Provide the (X, Y) coordinate of the cell's center where the given text is located.  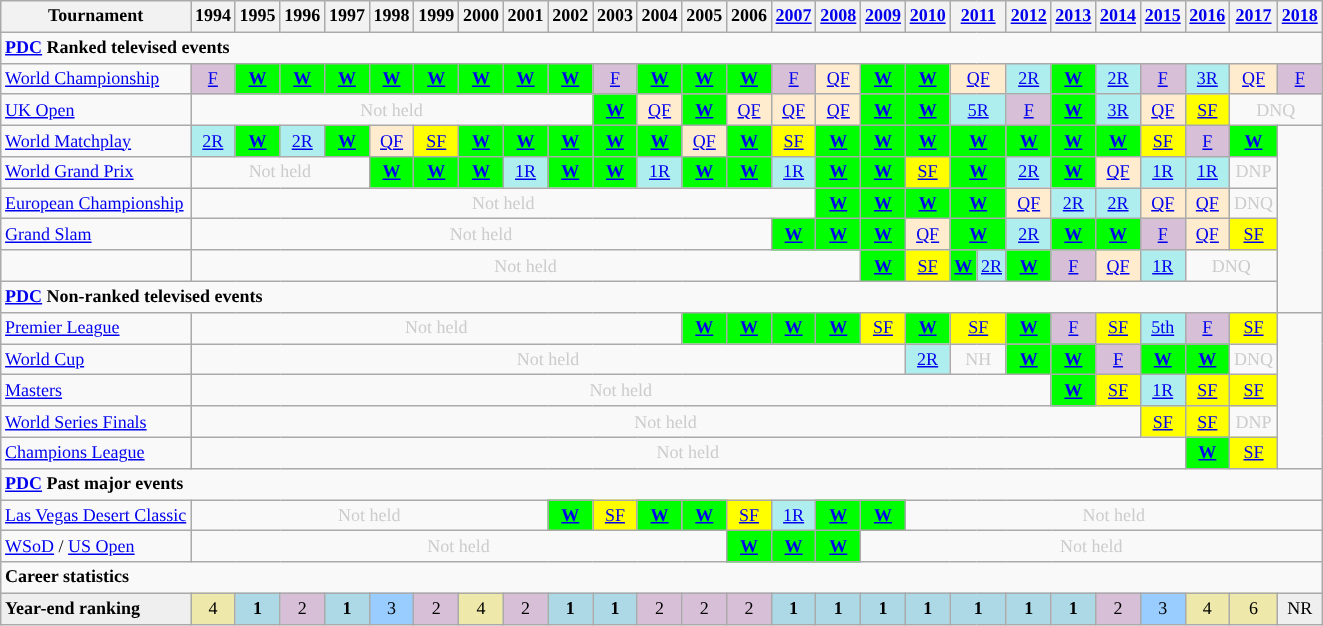
2012 (1028, 16)
PDC Ranked televised events (662, 48)
Grand Slam (96, 234)
2016 (1208, 16)
World Series Finals (96, 422)
2014 (1118, 16)
2008 (838, 16)
1996 (302, 16)
UK Open (96, 110)
1995 (258, 16)
2000 (482, 16)
2010 (928, 16)
1998 (392, 16)
2003 (616, 16)
NR (1300, 608)
2013 (1074, 16)
5R (978, 110)
NH (978, 360)
2006 (750, 16)
Career statistics (662, 578)
2002 (570, 16)
2011 (978, 16)
Las Vegas Desert Classic (96, 516)
2001 (526, 16)
Year-end ranking (96, 608)
World Cup (96, 360)
2007 (794, 16)
Masters (96, 390)
1997 (348, 16)
2017 (1254, 16)
PDC Non-ranked televised events (662, 296)
Champions League (96, 452)
6 (1254, 608)
2005 (704, 16)
1999 (436, 16)
PDC Past major events (662, 484)
1994 (214, 16)
2009 (884, 16)
Tournament (96, 16)
WSoD / US Open (96, 546)
World Grand Prix (96, 172)
2004 (660, 16)
2018 (1300, 16)
Premier League (96, 328)
World Matchplay (96, 140)
World Championship (96, 78)
5th (1162, 328)
European Championship (96, 204)
2015 (1162, 16)
